Identify which cell holds the provided text, then report its (X, Y) central coordinate. 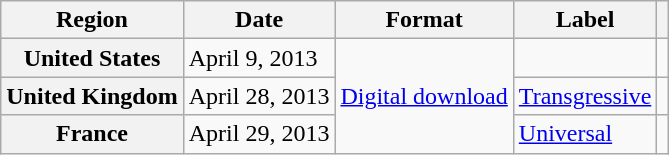
Label (585, 20)
United Kingdom (92, 96)
April 29, 2013 (259, 134)
April 9, 2013 (259, 58)
Transgressive (585, 96)
Date (259, 20)
Region (92, 20)
Format (424, 20)
Digital download (424, 96)
United States (92, 58)
Universal (585, 134)
April 28, 2013 (259, 96)
France (92, 134)
